Return (x, y) of the center of cell containing provided text 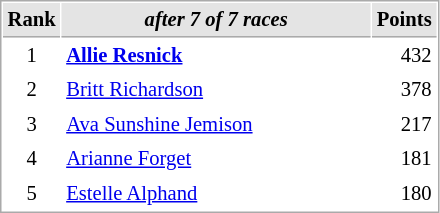
Arianne Forget (216, 158)
Britt Richardson (216, 90)
Points (404, 20)
5 (32, 194)
after 7 of 7 races (216, 20)
1 (32, 56)
3 (32, 124)
378 (404, 90)
4 (32, 158)
Allie Resnick (216, 56)
Rank (32, 20)
180 (404, 194)
181 (404, 158)
Estelle Alphand (216, 194)
2 (32, 90)
432 (404, 56)
217 (404, 124)
Ava Sunshine Jemison (216, 124)
